Identify which cell holds the provided text, then report its [X, Y] central coordinate. 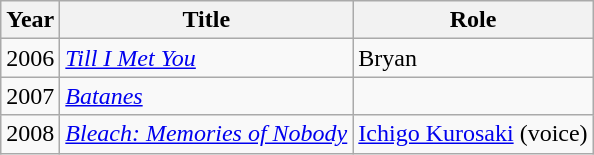
2007 [30, 96]
Ichigo Kurosaki (voice) [473, 134]
Title [206, 20]
Bryan [473, 58]
Bleach: Memories of Nobody [206, 134]
2008 [30, 134]
Year [30, 20]
Till I Met You [206, 58]
Role [473, 20]
2006 [30, 58]
Batanes [206, 96]
